Output the [x, y] coordinate of the center of the cell containing the given text.  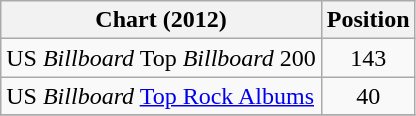
Position [368, 20]
143 [368, 58]
US Billboard Top Billboard 200 [162, 58]
US Billboard Top Rock Albums [162, 96]
40 [368, 96]
Chart (2012) [162, 20]
